Pinpoint the cell where the given text exists, returning its (X, Y) midpoint coordinate. 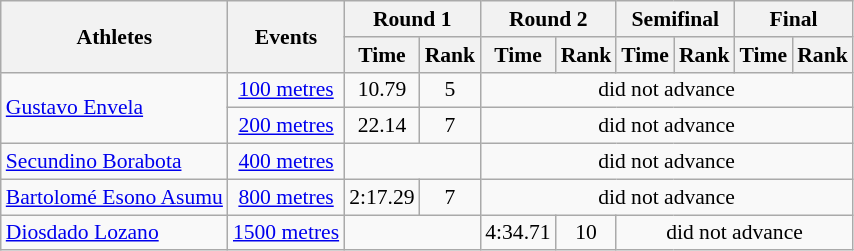
800 metres (286, 197)
1500 metres (286, 233)
Athletes (114, 36)
10 (586, 233)
Diosdado Lozano (114, 233)
200 metres (286, 126)
Round 1 (412, 19)
10.79 (382, 90)
Round 2 (548, 19)
2:17.29 (382, 197)
22.14 (382, 126)
4:34.71 (518, 233)
Events (286, 36)
Secundino Borabota (114, 162)
Bartolomé Esono Asumu (114, 197)
400 metres (286, 162)
100 metres (286, 90)
Final (793, 19)
5 (450, 90)
Semifinal (675, 19)
Gustavo Envela (114, 108)
